Find where the given text appears and provide that cell's center as (x, y) coordinate. 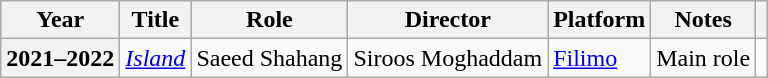
Saeed Shahang (270, 58)
Filimo (600, 58)
Year (60, 20)
Platform (600, 20)
Island (156, 58)
Role (270, 20)
Title (156, 20)
Main role (704, 58)
Notes (704, 20)
Director (448, 20)
2021–2022 (60, 58)
Siroos Moghaddam (448, 58)
